Locate the cell with the specified text and output its (X, Y) center coordinate. 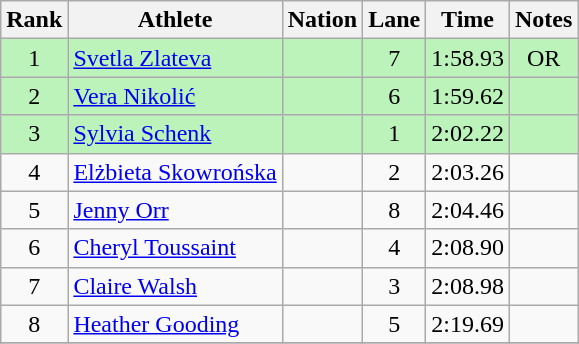
Sylvia Schenk (175, 134)
2:08.90 (468, 248)
2:02.22 (468, 134)
Svetla Zlateva (175, 58)
Heather Gooding (175, 324)
Time (468, 20)
2:08.98 (468, 286)
Elżbieta Skowrońska (175, 172)
Jenny Orr (175, 210)
2:04.46 (468, 210)
Cheryl Toussaint (175, 248)
1:59.62 (468, 96)
2:19.69 (468, 324)
Notes (543, 20)
1:58.93 (468, 58)
Vera Nikolić (175, 96)
Nation (322, 20)
Lane (394, 20)
Rank (34, 20)
OR (543, 58)
Athlete (175, 20)
2:03.26 (468, 172)
Claire Walsh (175, 286)
